Pinpoint the cell where the given text exists, returning its (x, y) midpoint coordinate. 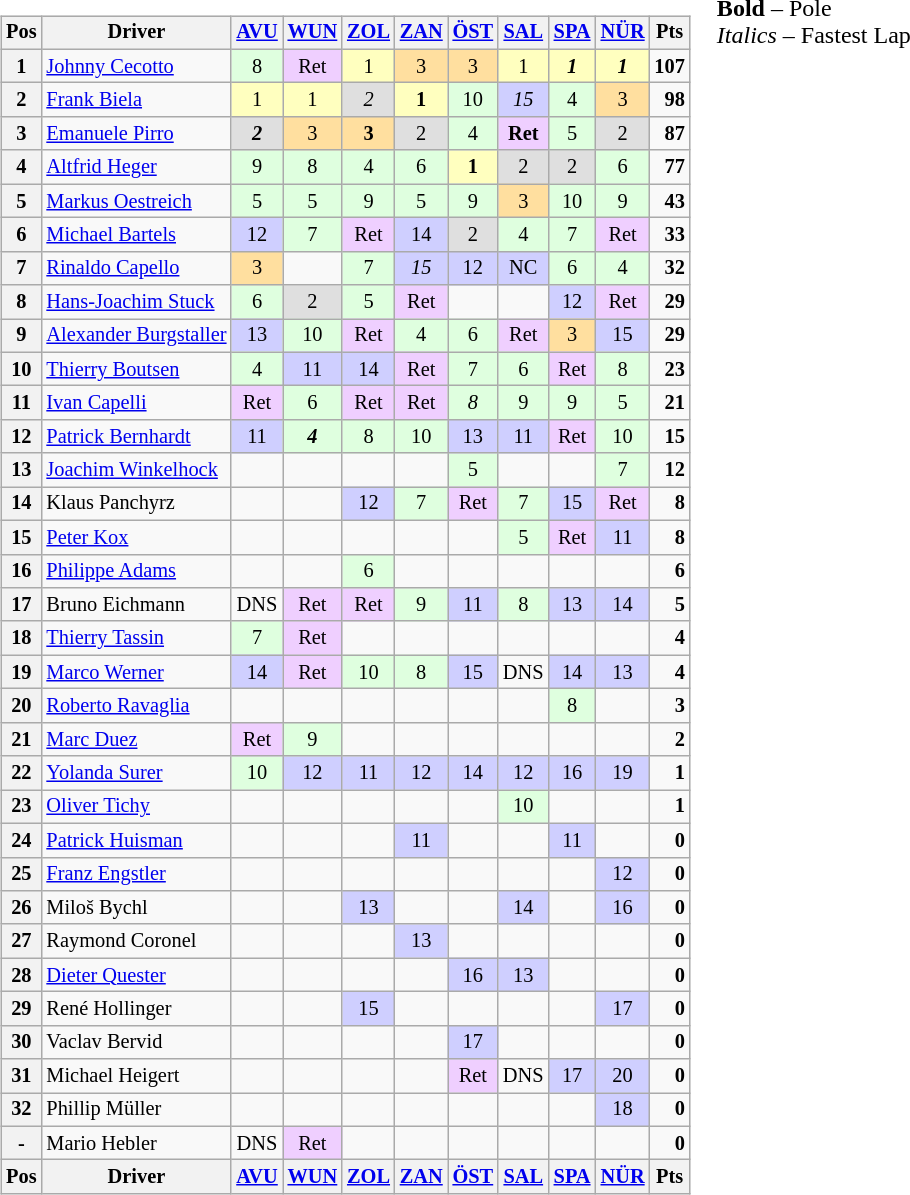
Michael Bartels (136, 235)
33 (669, 235)
Miloš Bychl (136, 908)
30 (21, 1042)
Hans-Joachim Stuck (136, 302)
107 (669, 66)
Vaclav Bervid (136, 1042)
Phillip Müller (136, 1110)
Raymond Coronel (136, 941)
Patrick Bernhardt (136, 437)
Thierry Boutsen (136, 369)
24 (21, 840)
25 (21, 874)
Emanuele Pirro (136, 134)
Thierry Tassin (136, 638)
NC (523, 268)
Yolanda Surer (136, 773)
Oliver Tichy (136, 807)
Marc Duez (136, 739)
28 (21, 975)
René Hollinger (136, 1009)
Bruno Eichmann (136, 605)
Philippe Adams (136, 571)
31 (21, 1076)
Ivan Capelli (136, 403)
Markus Oestreich (136, 201)
Joachim Winkelhock (136, 470)
27 (21, 941)
43 (669, 201)
26 (21, 908)
Franz Engstler (136, 874)
Alexander Burgstaller (136, 336)
Peter Kox (136, 537)
Johnny Cecotto (136, 66)
Frank Biela (136, 100)
22 (21, 773)
- (21, 1143)
87 (669, 134)
98 (669, 100)
77 (669, 167)
Klaus Panchyrz (136, 504)
Dieter Quester (136, 975)
Marco Werner (136, 672)
Michael Heigert (136, 1076)
Rinaldo Capello (136, 268)
Patrick Huisman (136, 840)
Mario Hebler (136, 1143)
Altfrid Heger (136, 167)
Roberto Ravaglia (136, 706)
